For the text-containing cell, return its midpoint in (x, y) coordinate format. 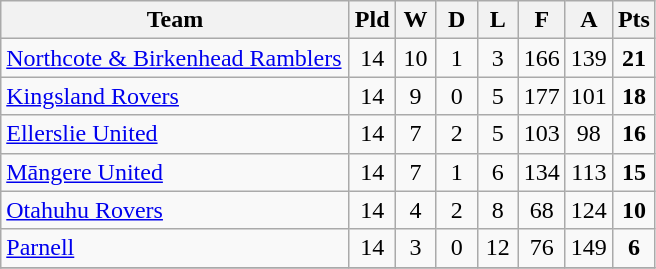
Parnell (176, 248)
9 (416, 96)
149 (588, 248)
8 (498, 210)
166 (542, 58)
103 (542, 134)
Kingsland Rovers (176, 96)
101 (588, 96)
76 (542, 248)
Otahuhu Rovers (176, 210)
L (498, 20)
A (588, 20)
4 (416, 210)
177 (542, 96)
Northcote & Birkenhead Ramblers (176, 58)
21 (634, 58)
Ellerslie United (176, 134)
W (416, 20)
D (456, 20)
Pld (372, 20)
139 (588, 58)
134 (542, 172)
113 (588, 172)
68 (542, 210)
15 (634, 172)
Māngere United (176, 172)
F (542, 20)
Team (176, 20)
Pts (634, 20)
124 (588, 210)
12 (498, 248)
98 (588, 134)
16 (634, 134)
18 (634, 96)
